Output the (X, Y) coordinate of the center of the cell containing the given text.  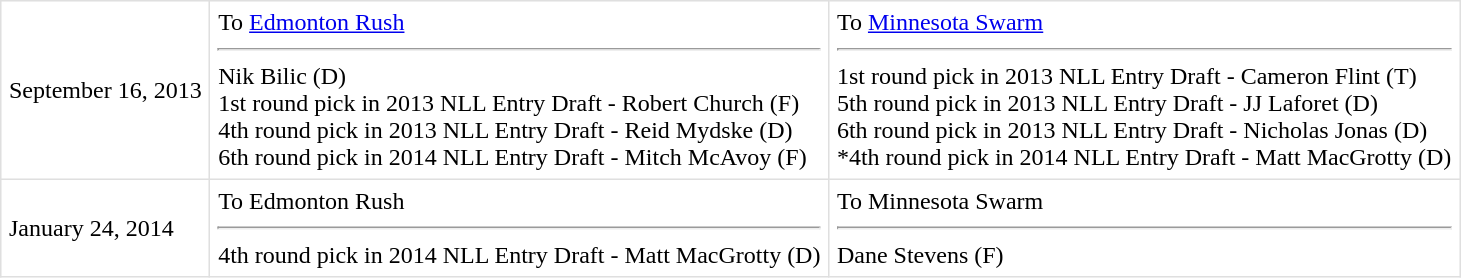
To Edmonton Rush4th round pick in 2014 NLL Entry Draft - Matt MacGrotty (D) (520, 228)
To Minnesota SwarmDane Stevens (F) (1144, 228)
September 16, 2013 (106, 90)
January 24, 2014 (106, 228)
